Find where the given text appears and provide that cell's center as (x, y) coordinate. 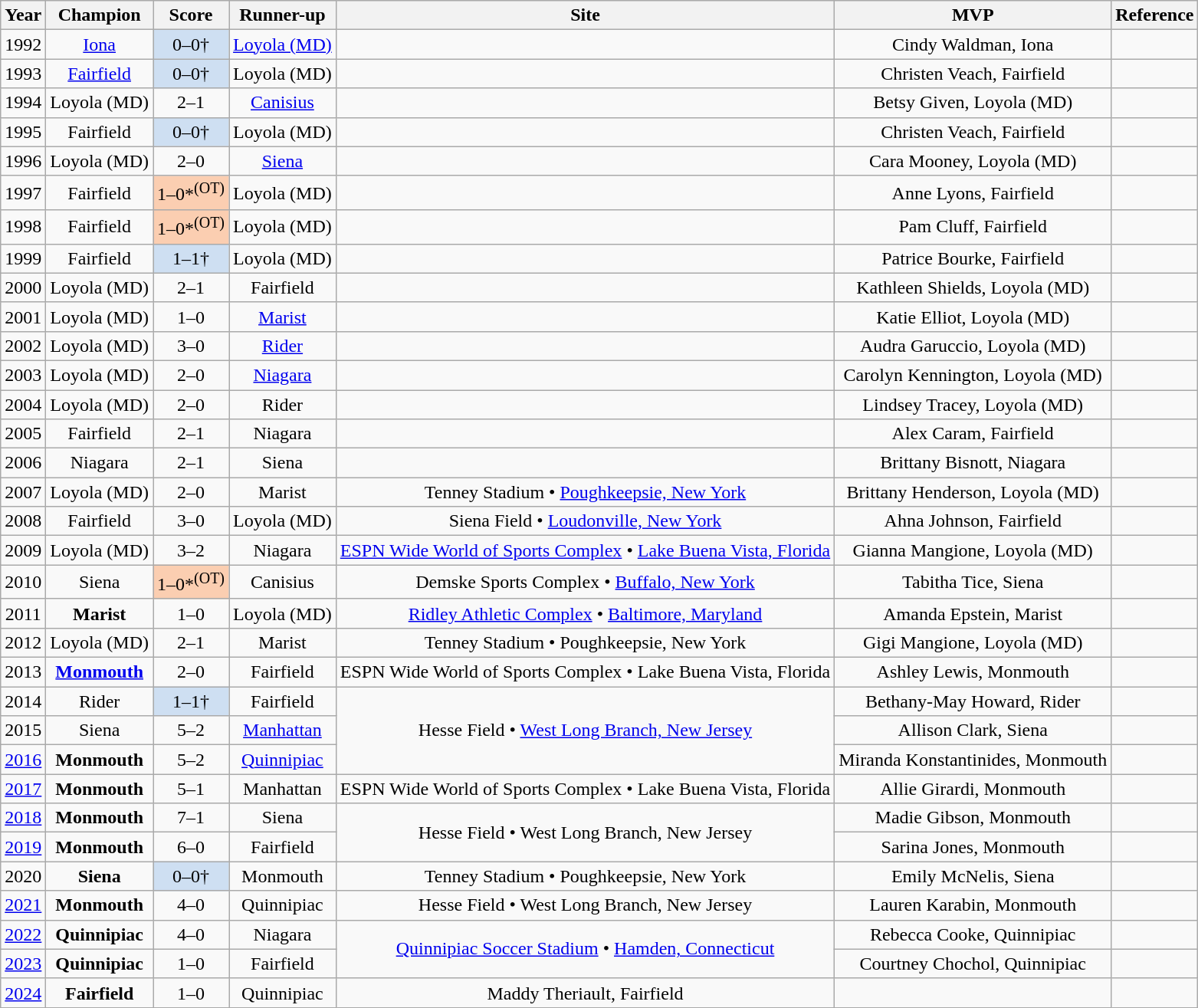
Patrice Bourke, Fairfield (973, 258)
Audra Garuccio, Loyola (MD) (973, 346)
Cindy Waldman, Iona (973, 44)
Betsy Given, Loyola (MD) (973, 103)
1995 (23, 132)
Demske Sports Complex • Buffalo, New York (585, 583)
Allison Clark, Siena (973, 731)
Iona (100, 44)
Carolyn Kennington, Loyola (MD) (973, 375)
2022 (23, 934)
Maddy Theriault, Fairfield (585, 993)
1994 (23, 103)
2001 (23, 317)
Amanda Epstein, Marist (973, 613)
Brittany Bisnott, Niagara (973, 463)
2004 (23, 405)
1996 (23, 161)
2016 (23, 760)
2011 (23, 613)
2005 (23, 434)
Gigi Mangione, Loyola (MD) (973, 643)
Score (192, 15)
Ahna Johnson, Fairfield (973, 521)
Site (585, 15)
Siena Field • Loudonville, New York (585, 521)
2010 (23, 583)
Alex Caram, Fairfield (973, 434)
Pam Cluff, Fairfield (973, 227)
Bethany-May Howard, Rider (973, 701)
2015 (23, 731)
2009 (23, 550)
Sarina Jones, Monmouth (973, 847)
Year (23, 15)
2000 (23, 287)
1997 (23, 193)
Reference (1154, 15)
Champion (100, 15)
6–0 (192, 847)
2013 (23, 672)
Emily McNelis, Siena (973, 876)
Anne Lyons, Fairfield (973, 193)
3–2 (192, 550)
2006 (23, 463)
1999 (23, 258)
2023 (23, 964)
2024 (23, 993)
Rebecca Cooke, Quinnipiac (973, 934)
2020 (23, 876)
Cara Mooney, Loyola (MD) (973, 161)
5–1 (192, 789)
MVP (973, 15)
Ashley Lewis, Monmouth (973, 672)
2008 (23, 521)
2002 (23, 346)
2012 (23, 643)
7–1 (192, 818)
Madie Gibson, Monmouth (973, 818)
Katie Elliot, Loyola (MD) (973, 317)
2018 (23, 818)
Kathleen Shields, Loyola (MD) (973, 287)
Courtney Chochol, Quinnipiac (973, 964)
Miranda Konstantinides, Monmouth (973, 760)
Tabitha Tice, Siena (973, 583)
2017 (23, 789)
Runner-up (283, 15)
Allie Girardi, Monmouth (973, 789)
1992 (23, 44)
2007 (23, 492)
Brittany Henderson, Loyola (MD) (973, 492)
2019 (23, 847)
Quinnipiac Soccer Stadium • Hamden, Connecticut (585, 949)
1993 (23, 74)
Lindsey Tracey, Loyola (MD) (973, 405)
2021 (23, 905)
1998 (23, 227)
2003 (23, 375)
Ridley Athletic Complex • Baltimore, Maryland (585, 613)
Lauren Karabin, Monmouth (973, 905)
2014 (23, 701)
Gianna Mangione, Loyola (MD) (973, 550)
